Determine the [X, Y] coordinate at the center of the cell enclosing the given text.  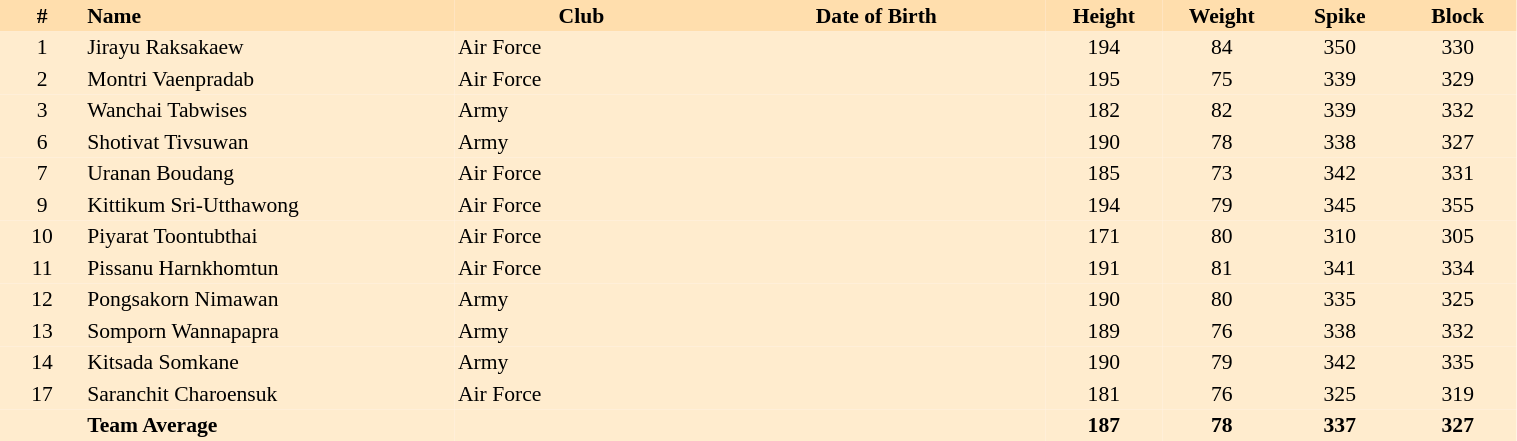
Height [1104, 16]
Block [1458, 16]
Somporn Wannapapra [270, 331]
84 [1222, 48]
Club [582, 16]
Kitsada Somkane [270, 362]
Date of Birth [876, 16]
Name [270, 16]
Saranchit Charoensuk [270, 394]
Kittikum Sri-Utthawong [270, 205]
73 [1222, 174]
171 [1104, 236]
13 [42, 331]
10 [42, 236]
189 [1104, 331]
310 [1340, 236]
Piyarat Toontubthai [270, 236]
82 [1222, 110]
2 [42, 79]
319 [1458, 394]
Spike [1340, 16]
Uranan Boudang [270, 174]
355 [1458, 205]
Montri Vaenpradab [270, 79]
331 [1458, 174]
14 [42, 362]
# [42, 16]
Shotivat Tivsuwan [270, 142]
81 [1222, 268]
Pongsakorn Nimawan [270, 300]
3 [42, 110]
Weight [1222, 16]
195 [1104, 79]
329 [1458, 79]
7 [42, 174]
1 [42, 48]
182 [1104, 110]
78 [1222, 142]
Pissanu Harnkhomtun [270, 268]
185 [1104, 174]
17 [42, 394]
181 [1104, 394]
9 [42, 205]
12 [42, 300]
350 [1340, 48]
341 [1340, 268]
Jirayu Raksakaew [270, 48]
75 [1222, 79]
334 [1458, 268]
11 [42, 268]
191 [1104, 268]
305 [1458, 236]
6 [42, 142]
330 [1458, 48]
Wanchai Tabwises [270, 110]
327 [1458, 142]
345 [1340, 205]
